Return the (x, y) coordinate for the center point of the cell that contains the specified text.  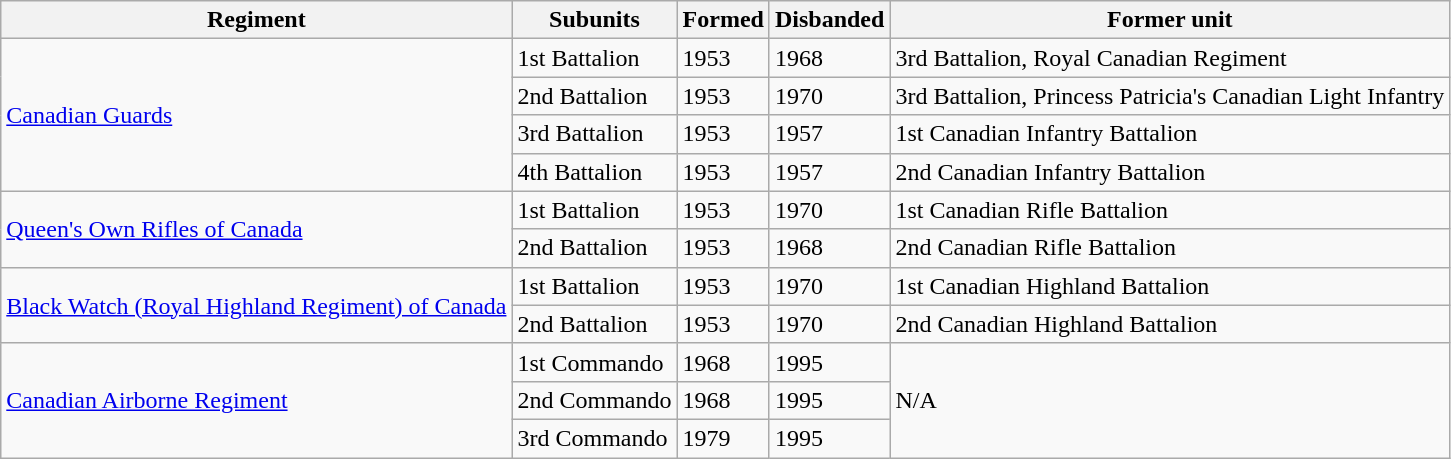
Former unit (1170, 20)
Canadian Guards (256, 115)
Formed (723, 20)
2nd Commando (594, 400)
3rd Battalion (594, 134)
2nd Canadian Infantry Battalion (1170, 172)
Subunits (594, 20)
N/A (1170, 400)
4th Battalion (594, 172)
3rd Battalion, Royal Canadian Regiment (1170, 58)
Disbanded (829, 20)
Queen's Own Rifles of Canada (256, 229)
Regiment (256, 20)
1st Commando (594, 362)
3rd Commando (594, 438)
Canadian Airborne Regiment (256, 400)
1st Canadian Rifle Battalion (1170, 210)
1979 (723, 438)
1st Canadian Highland Battalion (1170, 286)
Black Watch (Royal Highland Regiment) of Canada (256, 305)
3rd Battalion, Princess Patricia's Canadian Light Infantry (1170, 96)
2nd Canadian Rifle Battalion (1170, 248)
2nd Canadian Highland Battalion (1170, 324)
1st Canadian Infantry Battalion (1170, 134)
